Return (x, y) of the center of cell containing provided text 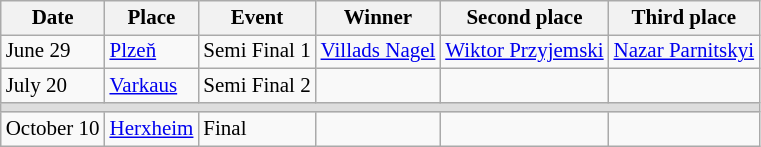
Herxheim (152, 129)
July 20 (53, 86)
Place (152, 18)
Date (53, 18)
Semi Final 2 (256, 86)
Semi Final 1 (256, 52)
June 29 (53, 52)
October 10 (53, 129)
Villads Nagel (378, 52)
Winner (378, 18)
Varkaus (152, 86)
Plzeň (152, 52)
Third place (684, 18)
Wiktor Przyjemski (524, 52)
Final (256, 129)
Event (256, 18)
Nazar Parnitskyi (684, 52)
Second place (524, 18)
